Provide the (X, Y) coordinate of the cell's center where the given text is located.  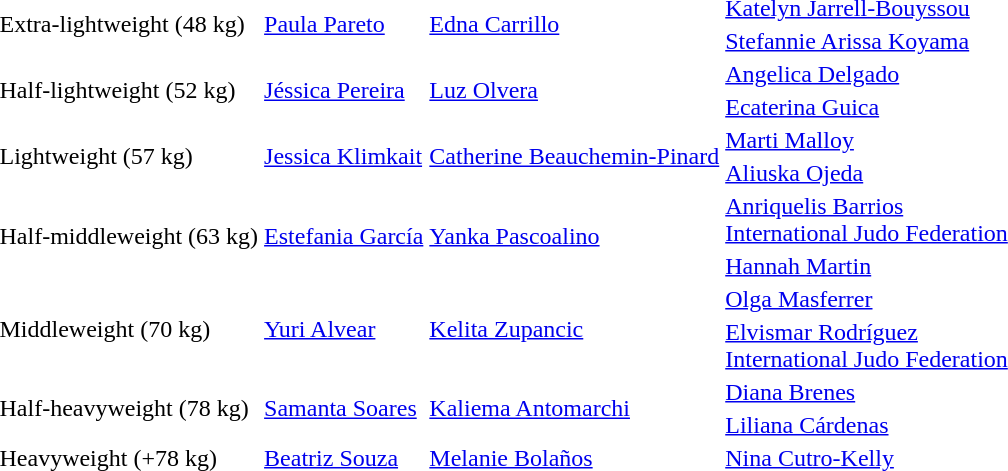
Samanta Soares (344, 408)
Jessica Klimkait (344, 156)
Kelita Zupancic (574, 329)
Estefania García (344, 236)
Catherine Beauchemin-Pinard (574, 156)
Yuri Alvear (344, 329)
Jéssica Pereira (344, 90)
Kaliema Antomarchi (574, 408)
Luz Olvera (574, 90)
Yanka Pascoalino (574, 236)
